Output the (X, Y) coordinate of the center of the cell containing the given text.  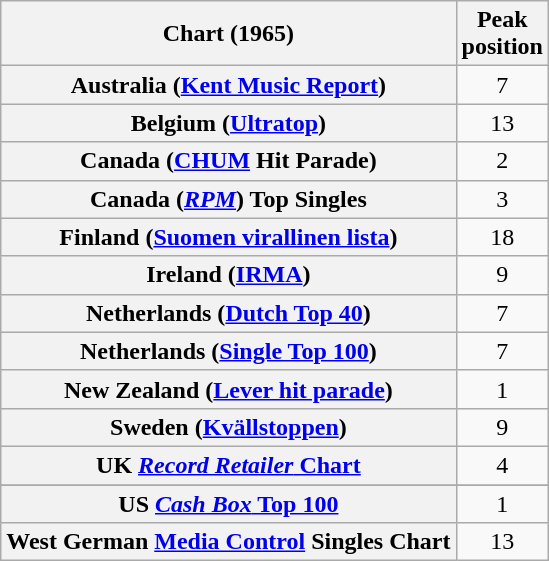
4 (502, 465)
2 (502, 161)
Peakposition (502, 34)
Chart (1965) (228, 34)
Ireland (IRMA) (228, 275)
Belgium (Ultratop) (228, 123)
West German Media Control Singles Chart (228, 542)
Australia (Kent Music Report) (228, 85)
New Zealand (Lever hit parade) (228, 389)
US Cash Box Top 100 (228, 503)
18 (502, 237)
Sweden (Kvällstoppen) (228, 427)
3 (502, 199)
Netherlands (Single Top 100) (228, 351)
Canada (RPM) Top Singles (228, 199)
Finland (Suomen virallinen lista) (228, 237)
UK Record Retailer Chart (228, 465)
Netherlands (Dutch Top 40) (228, 313)
Canada (CHUM Hit Parade) (228, 161)
